Search for the cell housing the specified text and yield its (X, Y) center coordinate. 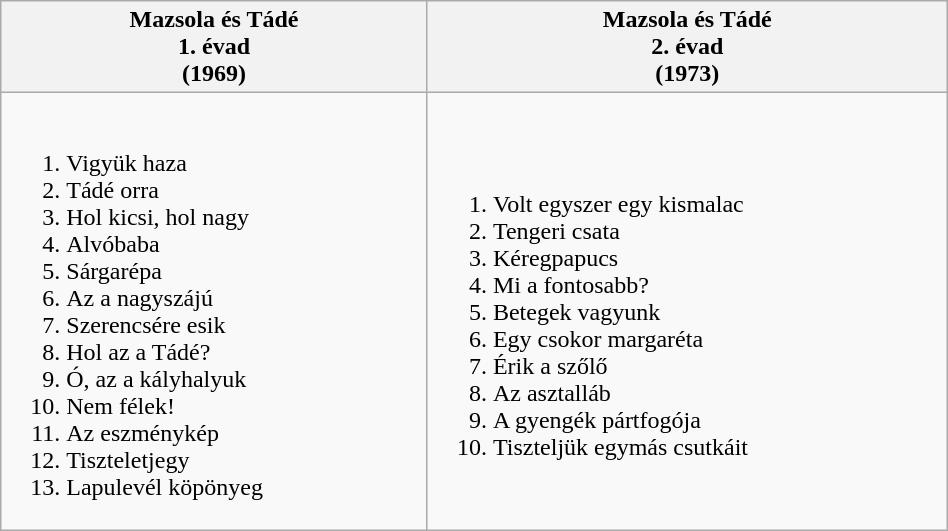
Mazsola és Tádé1. évad(1969) (214, 47)
Mazsola és Tádé2. évad(1973) (687, 47)
